Determine the [x, y] coordinate at the center of the cell enclosing the given text.  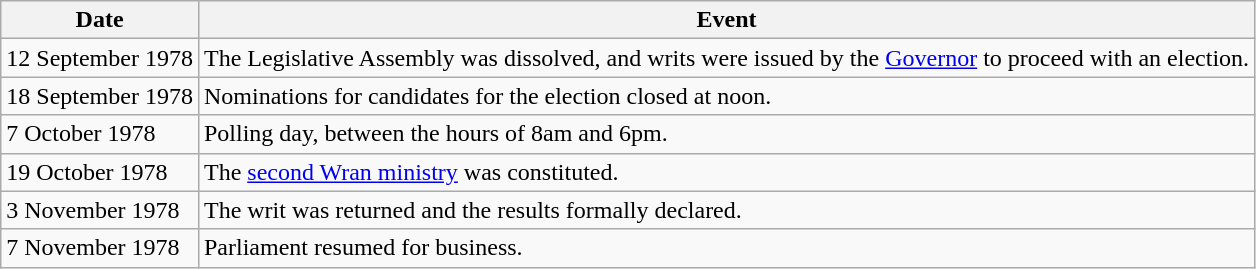
7 October 1978 [100, 134]
Parliament resumed for business. [726, 248]
7 November 1978 [100, 248]
Event [726, 20]
Date [100, 20]
3 November 1978 [100, 210]
Polling day, between the hours of 8am and 6pm. [726, 134]
12 September 1978 [100, 58]
The second Wran ministry was constituted. [726, 172]
The writ was returned and the results formally declared. [726, 210]
19 October 1978 [100, 172]
Nominations for candidates for the election closed at noon. [726, 96]
18 September 1978 [100, 96]
The Legislative Assembly was dissolved, and writs were issued by the Governor to proceed with an election. [726, 58]
